Scan for the cell matching the given text and deliver its [X, Y] coordinate at center. 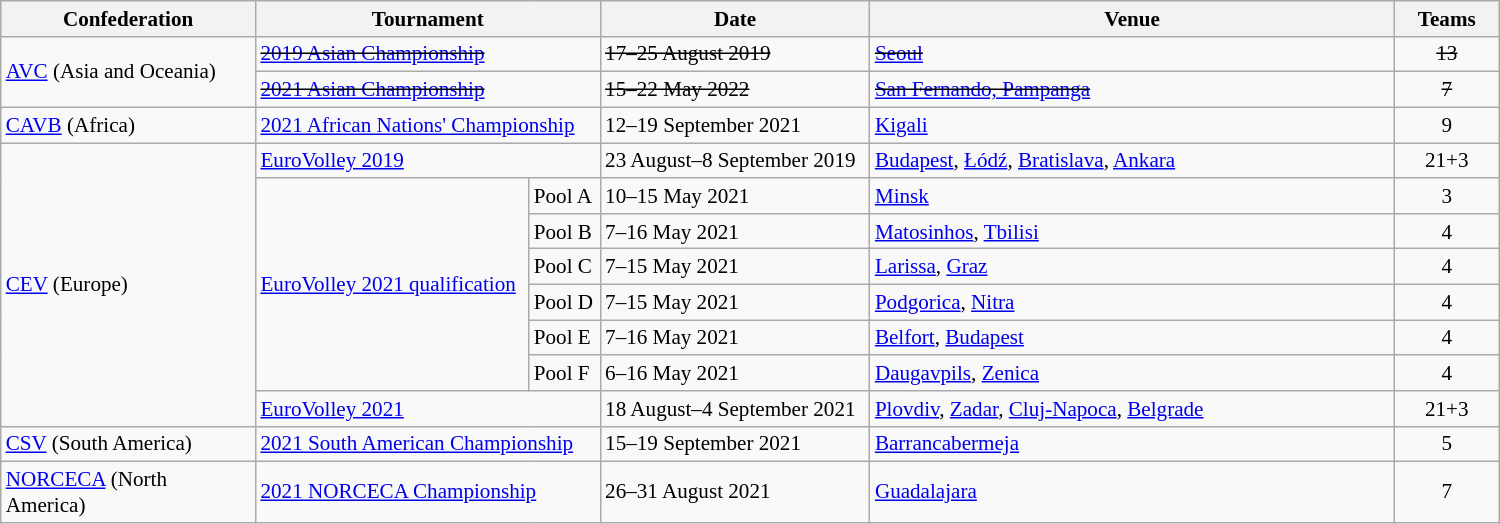
Teams [1446, 18]
10–15 May 2021 [735, 196]
Pool F [564, 372]
Tournament [428, 18]
EuroVolley 2021 [428, 408]
Seoul [1132, 54]
15–22 May 2022 [735, 90]
Belfort, Budapest [1132, 338]
Larissa, Graz [1132, 266]
Pool E [564, 338]
Pool A [564, 196]
12–19 September 2021 [735, 124]
6–16 May 2021 [735, 372]
NORCECA (North America) [128, 492]
26–31 August 2021 [735, 492]
5 [1446, 444]
Pool C [564, 266]
CAVB (Africa) [128, 124]
Daugavpils, Zenica [1132, 372]
Matosinhos, Tbilisi [1132, 230]
13 [1446, 54]
Kigali [1132, 124]
AVC (Asia and Oceania) [128, 72]
Podgorica, Nitra [1132, 302]
San Fernando, Pampanga [1132, 90]
Minsk [1132, 196]
Venue [1132, 18]
2021 African Nations' Championship [428, 124]
EuroVolley 2021 qualification [392, 284]
18 August–4 September 2021 [735, 408]
2021 NORCECA Championship [428, 492]
Date [735, 18]
Guadalajara [1132, 492]
2021 Asian Championship [428, 90]
Barrancabermeja [1132, 444]
Pool D [564, 302]
Confederation [128, 18]
Budapest, Łódź, Bratislava, Ankara [1132, 160]
CEV (Europe) [128, 285]
23 August–8 September 2019 [735, 160]
Plovdiv, Zadar, Cluj-Napoca, Belgrade [1132, 408]
17–25 August 2019 [735, 54]
3 [1446, 196]
9 [1446, 124]
Pool B [564, 230]
EuroVolley 2019 [428, 160]
15–19 September 2021 [735, 444]
2019 Asian Championship [428, 54]
CSV (South America) [128, 444]
2021 South American Championship [428, 444]
